From the cell containing the given text, extract its center point as [X, Y] coordinate. 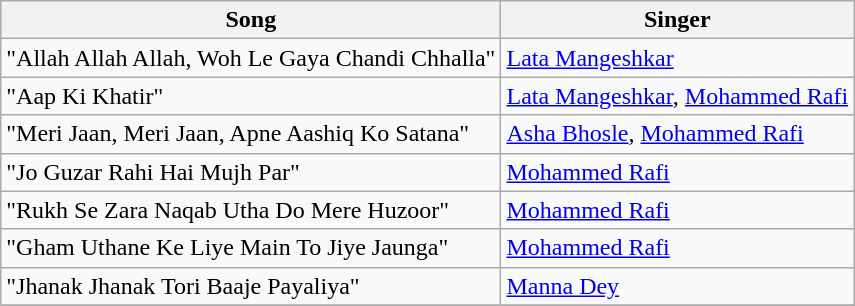
Lata Mangeshkar, Mohammed Rafi [678, 96]
"Gham Uthane Ke Liye Main To Jiye Jaunga" [251, 248]
Song [251, 20]
"Rukh Se Zara Naqab Utha Do Mere Huzoor" [251, 210]
Lata Mangeshkar [678, 58]
"Allah Allah Allah, Woh Le Gaya Chandi Chhalla" [251, 58]
Singer [678, 20]
"Meri Jaan, Meri Jaan, Apne Aashiq Ko Satana" [251, 134]
Manna Dey [678, 286]
Asha Bhosle, Mohammed Rafi [678, 134]
"Jhanak Jhanak Tori Baaje Payaliya" [251, 286]
"Aap Ki Khatir" [251, 96]
"Jo Guzar Rahi Hai Mujh Par" [251, 172]
